Determine the [X, Y] coordinate at the center of the cell enclosing the given text.  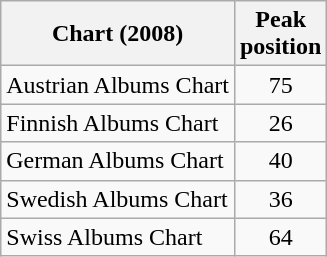
75 [280, 85]
Austrian Albums Chart [118, 85]
26 [280, 123]
40 [280, 161]
Peakposition [280, 34]
Finnish Albums Chart [118, 123]
Swiss Albums Chart [118, 237]
64 [280, 237]
36 [280, 199]
Swedish Albums Chart [118, 199]
German Albums Chart [118, 161]
Chart (2008) [118, 34]
